Detect which cell encompasses the target text, then output its [x, y] center coordinate. 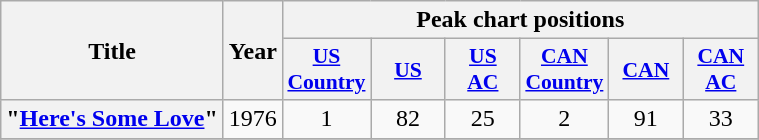
CANAC [720, 70]
Year [252, 50]
CANCountry [564, 70]
1976 [252, 119]
1 [326, 119]
CAN [646, 70]
25 [482, 119]
USAC [482, 70]
USCountry [326, 70]
Peak chart positions [520, 20]
US [408, 70]
82 [408, 119]
2 [564, 119]
33 [720, 119]
91 [646, 119]
Title [112, 50]
"Here's Some Love" [112, 119]
